Provide the (X, Y) coordinate of the cell's center where the given text is located.  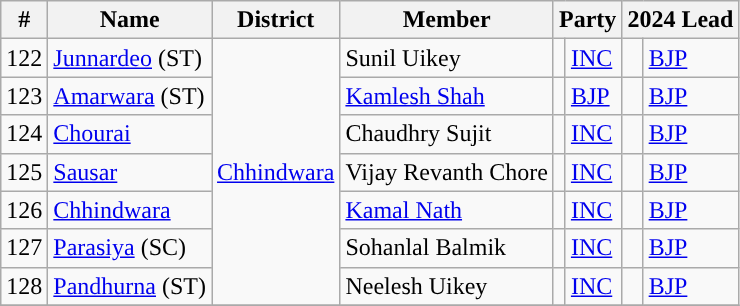
123 (24, 96)
124 (24, 134)
127 (24, 248)
Name (130, 20)
Party (587, 20)
Kamal Nath (447, 210)
Member (447, 20)
Chourai (130, 134)
125 (24, 172)
# (24, 20)
Sausar (130, 172)
2024 Lead (680, 20)
Chaudhry Sujit (447, 134)
Vijay Revanth Chore (447, 172)
Junnardeo (ST) (130, 58)
122 (24, 58)
District (276, 20)
126 (24, 210)
Sunil Uikey (447, 58)
128 (24, 286)
Neelesh Uikey (447, 286)
Pandhurna (ST) (130, 286)
Kamlesh Shah (447, 96)
Parasiya (SC) (130, 248)
Sohanlal Balmik (447, 248)
Amarwara (ST) (130, 96)
